Pinpoint the cell where the given text exists, returning its (X, Y) midpoint coordinate. 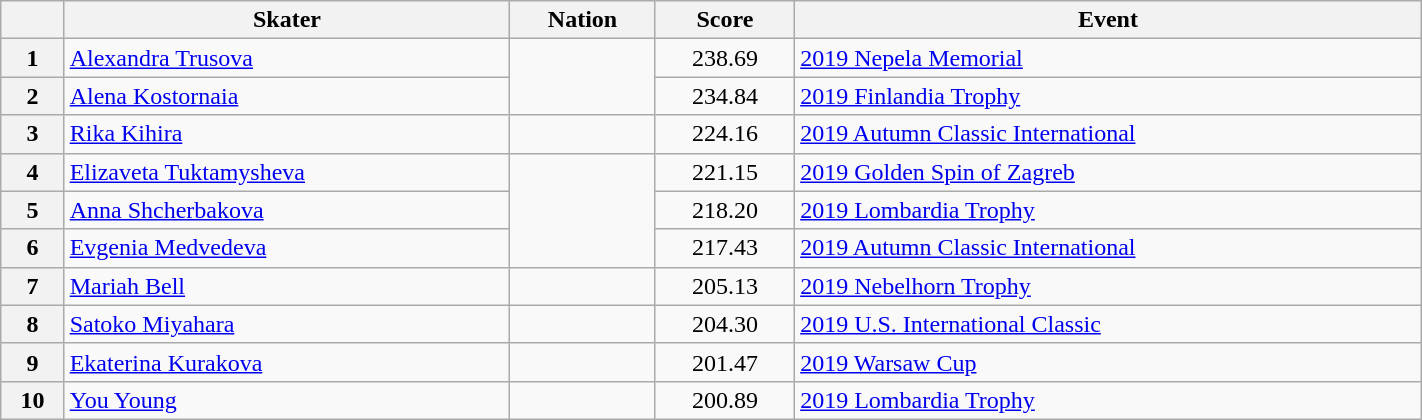
2019 Golden Spin of Zagreb (1108, 172)
2 (32, 96)
217.43 (724, 248)
1 (32, 58)
201.47 (724, 362)
221.15 (724, 172)
9 (32, 362)
Ekaterina Kurakova (287, 362)
6 (32, 248)
205.13 (724, 286)
200.89 (724, 400)
2019 Warsaw Cup (1108, 362)
Rika Kihira (287, 134)
Score (724, 20)
2019 Finlandia Trophy (1108, 96)
5 (32, 210)
8 (32, 324)
2019 Nebelhorn Trophy (1108, 286)
2019 U.S. International Classic (1108, 324)
234.84 (724, 96)
238.69 (724, 58)
3 (32, 134)
Skater (287, 20)
218.20 (724, 210)
Alexandra Trusova (287, 58)
Satoko Miyahara (287, 324)
Nation (582, 20)
Elizaveta Tuktamysheva (287, 172)
You Young (287, 400)
Evgenia Medvedeva (287, 248)
Mariah Bell (287, 286)
Event (1108, 20)
7 (32, 286)
4 (32, 172)
Anna Shcherbakova (287, 210)
204.30 (724, 324)
Alena Kostornaia (287, 96)
2019 Nepela Memorial (1108, 58)
224.16 (724, 134)
10 (32, 400)
